Extract the [x, y] coordinate from the center of the cell holding the provided text.  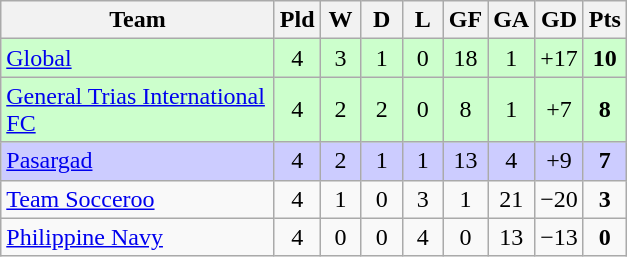
GD [560, 20]
General Trias International FC [138, 110]
Pld [297, 20]
Team Socceroo [138, 199]
GA [512, 20]
Global [138, 58]
+17 [560, 58]
Pts [604, 20]
7 [604, 161]
10 [604, 58]
−13 [560, 237]
GF [465, 20]
W [340, 20]
21 [512, 199]
Pasargad [138, 161]
−20 [560, 199]
+9 [560, 161]
D [382, 20]
L [422, 20]
Philippine Navy [138, 237]
Team [138, 20]
+7 [560, 110]
18 [465, 58]
